Detect which cell encompasses the target text, then output its [X, Y] center coordinate. 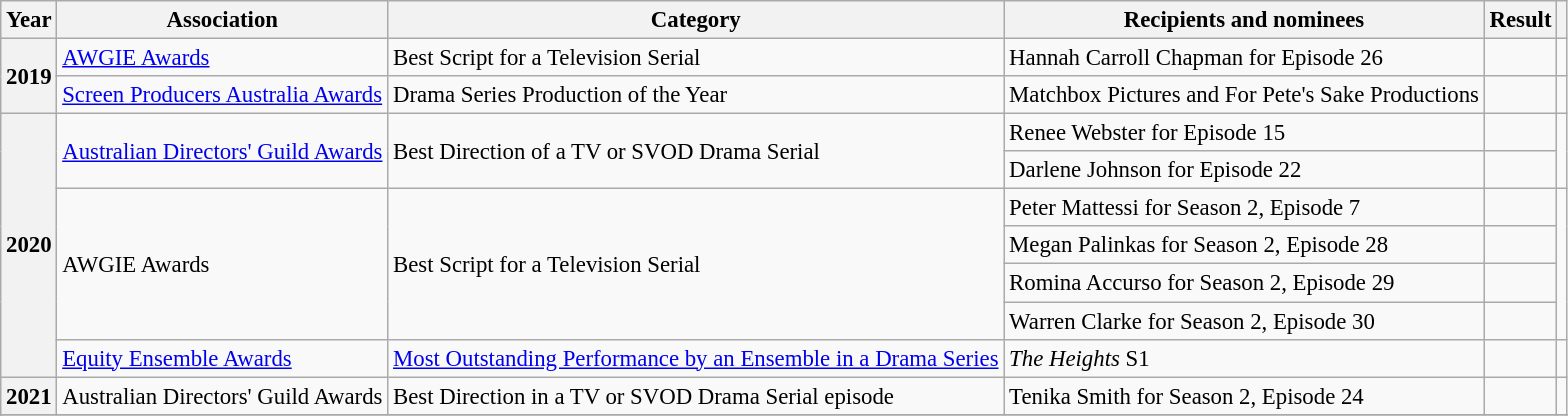
Renee Webster for Episode 15 [1244, 133]
Hannah Carroll Chapman for Episode 26 [1244, 58]
Screen Producers Australia Awards [222, 95]
Best Direction of a TV or SVOD Drama Serial [696, 152]
Romina Accurso for Season 2, Episode 29 [1244, 283]
Warren Clarke for Season 2, Episode 30 [1244, 321]
Matchbox Pictures and For Pete's Sake Productions [1244, 95]
2019 [29, 76]
The Heights S1 [1244, 358]
Tenika Smith for Season 2, Episode 24 [1244, 396]
Recipients and nominees [1244, 20]
Result [1520, 20]
Category [696, 20]
Year [29, 20]
Equity Ensemble Awards [222, 358]
2021 [29, 396]
Peter Mattessi for Season 2, Episode 7 [1244, 208]
Association [222, 20]
Megan Palinkas for Season 2, Episode 28 [1244, 245]
Most Outstanding Performance by an Ensemble in a Drama Series [696, 358]
Darlene Johnson for Episode 22 [1244, 170]
2020 [29, 246]
Drama Series Production of the Year [696, 95]
Best Direction in a TV or SVOD Drama Serial episode [696, 396]
